Return the [x, y] coordinate for the center point of the cell that contains the specified text.  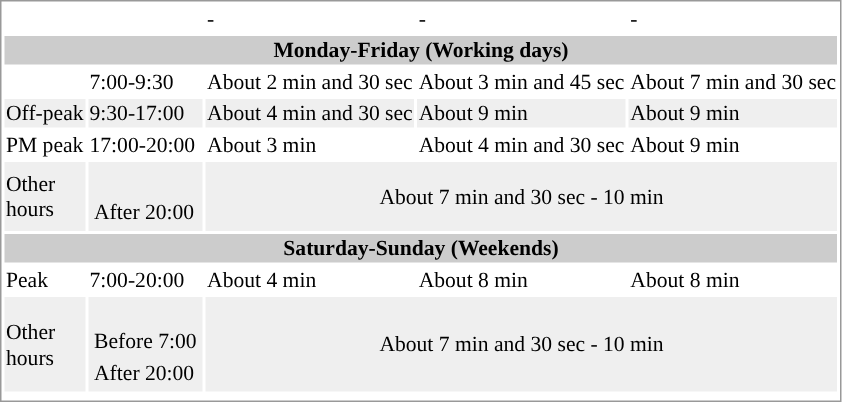
Monday-Friday (Working days) [420, 50]
About 3 min and 45 sec [522, 82]
7:00-20:00 [146, 280]
About 3 min [310, 144]
Before 7:00 After 20:00 [146, 344]
7:00-9:30 [146, 82]
About 7 min and 30 sec [734, 82]
Off-peak [44, 113]
17:00-20:00 [146, 144]
PM peak [44, 144]
Saturday-Sunday (Weekends) [420, 248]
Peak [44, 280]
About 4 min [310, 280]
About 2 min and 30 sec [310, 82]
9:30-17:00 [146, 113]
Before 7:00 [146, 341]
